Identify which cell holds the provided text, then report its [x, y] central coordinate. 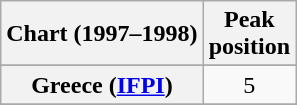
Chart (1997–1998) [102, 34]
Peakposition [249, 34]
Greece (IFPI) [102, 85]
5 [249, 85]
